Detect which cell encompasses the target text, then output its [x, y] center coordinate. 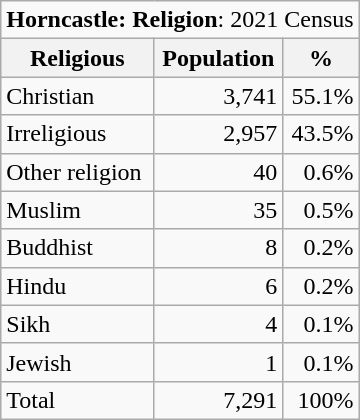
Horncastle: Religion: 2021 Census [180, 20]
40 [218, 172]
Other religion [78, 172]
35 [218, 210]
Muslim [78, 210]
43.5% [321, 134]
2,957 [218, 134]
Irreligious [78, 134]
100% [321, 400]
6 [218, 286]
Sikh [78, 324]
3,741 [218, 96]
Hindu [78, 286]
Jewish [78, 362]
Total [78, 400]
8 [218, 248]
Christian [78, 96]
0.6% [321, 172]
Religious [78, 58]
1 [218, 362]
7,291 [218, 400]
% [321, 58]
Buddhist [78, 248]
4 [218, 324]
0.5% [321, 210]
Population [218, 58]
55.1% [321, 96]
